Locate the cell with the specified text and output its [x, y] center coordinate. 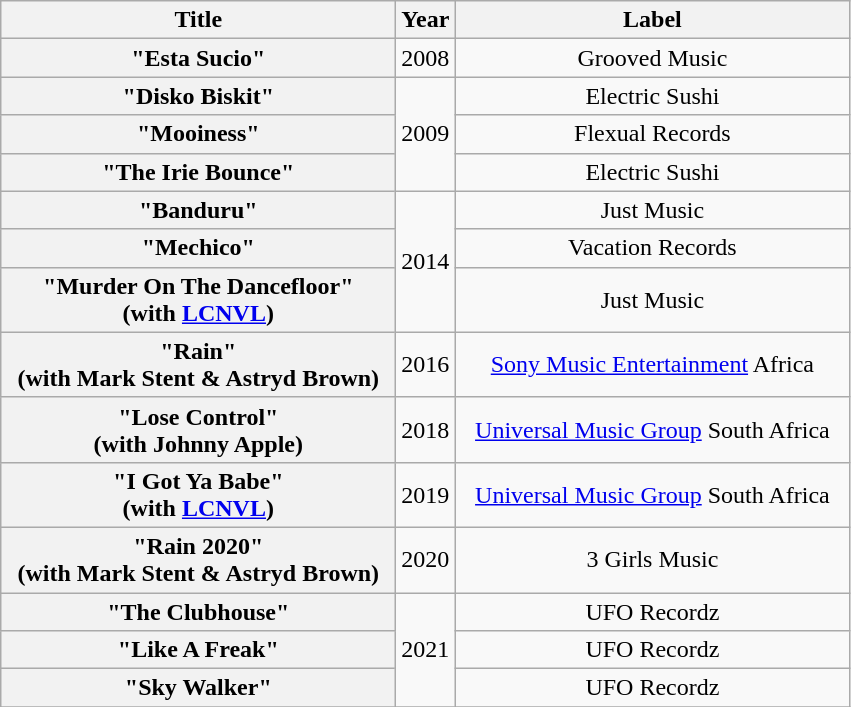
"Disko Biskit" [198, 96]
Label [652, 20]
2021 [426, 649]
"Rain"(with Mark Stent & Astryd Brown) [198, 364]
"Sky Walker" [198, 688]
Sony Music Entertainment Africa [652, 364]
2018 [426, 430]
2020 [426, 560]
Flexual Records [652, 134]
Grooved Music [652, 58]
"Like A Freak" [198, 650]
"Mechico" [198, 248]
2014 [426, 262]
Title [198, 20]
2009 [426, 134]
"The Clubhouse" [198, 611]
"Esta Sucio" [198, 58]
"The Irie Bounce" [198, 172]
Vacation Records [652, 248]
"I Got Ya Babe"(with LCNVL) [198, 494]
3 Girls Music [652, 560]
"Mooiness" [198, 134]
"Banduru" [198, 210]
"Lose Control"(with Johnny Apple) [198, 430]
2008 [426, 58]
Year [426, 20]
"Murder On The Dancefloor" (with LCNVL) [198, 300]
2016 [426, 364]
"Rain 2020"(with Mark Stent & Astryd Brown) [198, 560]
2019 [426, 494]
